Output the (x, y) coordinate of the center of the cell containing the given text.  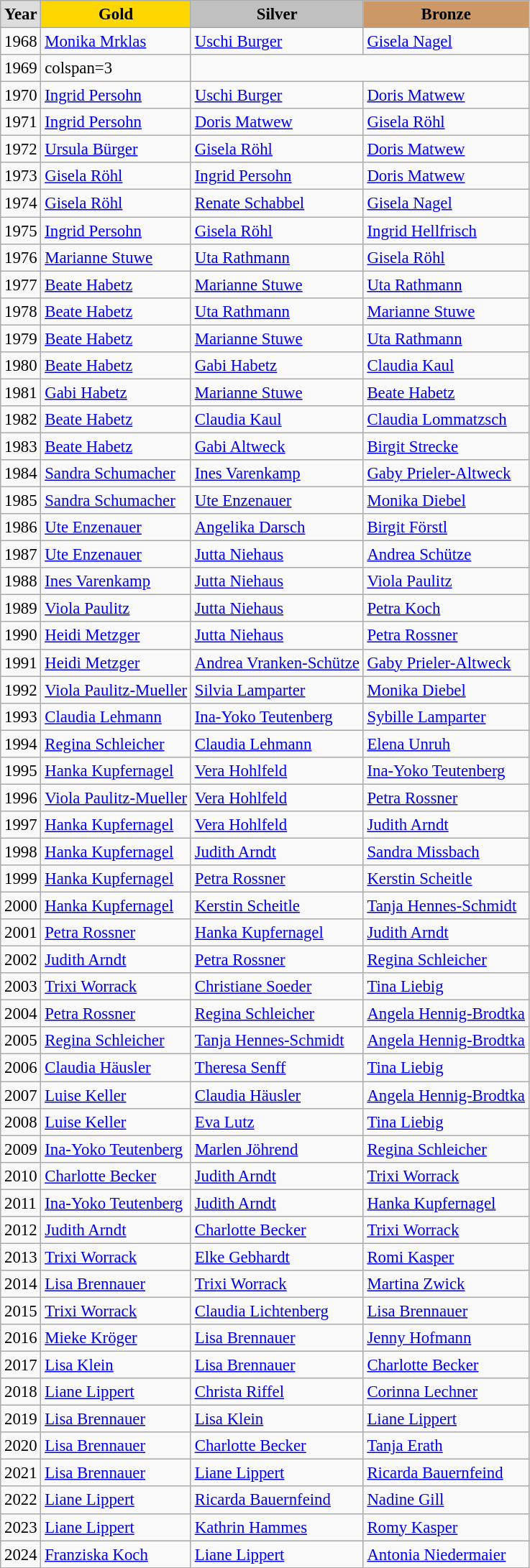
2001 (21, 933)
Nadine Gill (446, 1500)
Renate Schabbel (277, 203)
2016 (21, 1338)
1981 (21, 392)
Christa Riffel (277, 1392)
1986 (21, 527)
2009 (21, 1149)
1995 (21, 771)
2019 (21, 1419)
2020 (21, 1446)
1985 (21, 501)
2024 (21, 1554)
Birgit Förstl (446, 527)
2023 (21, 1527)
Christiane Soeder (277, 987)
2005 (21, 1041)
2017 (21, 1365)
Ursula Bürger (116, 149)
1979 (21, 338)
2018 (21, 1392)
2014 (21, 1284)
1992 (21, 690)
1973 (21, 176)
1978 (21, 311)
2000 (21, 906)
Romy Kasper (446, 1527)
Elena Unruh (446, 744)
2002 (21, 960)
2011 (21, 1203)
Mieke Kröger (116, 1338)
1991 (21, 663)
2006 (21, 1068)
1994 (21, 744)
Andrea Vranken-Schütze (277, 663)
Gold (116, 14)
Theresa Senff (277, 1068)
Claudia Lichtenberg (277, 1311)
colspan=3 (116, 68)
Gabi Altweck (277, 446)
2021 (21, 1473)
1983 (21, 446)
Andrea Schütze (446, 555)
Jenny Hofmann (446, 1338)
Bronze (446, 14)
1982 (21, 420)
Romi Kasper (446, 1257)
2003 (21, 987)
1974 (21, 203)
1990 (21, 636)
Ingrid Hellfrisch (446, 231)
Sandra Missbach (446, 852)
2015 (21, 1311)
Antonia Niedermaier (446, 1554)
Claudia Lommatzsch (446, 420)
2022 (21, 1500)
1976 (21, 257)
1971 (21, 122)
1993 (21, 716)
2012 (21, 1230)
Franziska Koch (116, 1554)
2010 (21, 1176)
1977 (21, 285)
Sybille Lamparter (446, 716)
2004 (21, 1014)
1972 (21, 149)
Silvia Lamparter (277, 690)
Birgit Strecke (446, 446)
2007 (21, 1095)
2013 (21, 1257)
1987 (21, 555)
1996 (21, 798)
1997 (21, 825)
Eva Lutz (277, 1122)
Martina Zwick (446, 1284)
1984 (21, 474)
1989 (21, 609)
1999 (21, 879)
Petra Koch (446, 609)
Year (21, 14)
Monika Mrklas (116, 42)
1998 (21, 852)
Silver (277, 14)
Tanja Erath (446, 1446)
Elke Gebhardt (277, 1257)
Marlen Jöhrend (277, 1149)
Kathrin Hammes (277, 1527)
1980 (21, 366)
2008 (21, 1122)
Angelika Darsch (277, 527)
1968 (21, 42)
1988 (21, 581)
1970 (21, 96)
Corinna Lechner (446, 1392)
1975 (21, 231)
1969 (21, 68)
